Pinpoint the cell where the given text exists, returning its (x, y) midpoint coordinate. 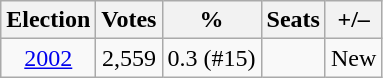
Seats (293, 20)
Election (48, 20)
2002 (48, 58)
Votes (129, 20)
2,559 (129, 58)
+/– (353, 20)
0.3 (#15) (212, 58)
% (212, 20)
New (353, 58)
